From the cell containing the given text, extract its center point as [X, Y] coordinate. 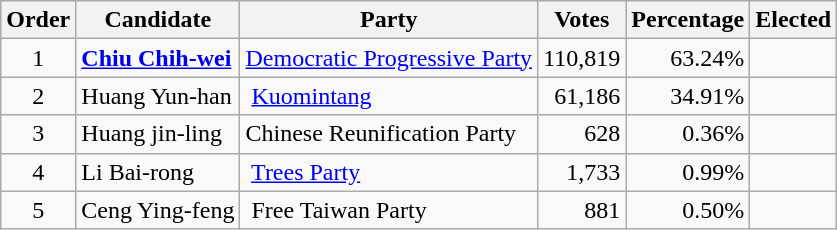
Huang jin-ling [158, 134]
Trees Party [389, 172]
Chinese Reunification Party [389, 134]
61,186 [582, 96]
1,733 [582, 172]
63.24% [688, 58]
628 [582, 134]
Li Bai-rong [158, 172]
Kuomintang [389, 96]
110,819 [582, 58]
1 [38, 58]
Free Taiwan Party [389, 210]
Huang Yun-han [158, 96]
881 [582, 210]
Chiu Chih-wei [158, 58]
Democratic Progressive Party [389, 58]
Party [389, 20]
Ceng Ying-feng [158, 210]
Votes [582, 20]
Elected [794, 20]
0.99% [688, 172]
3 [38, 134]
Percentage [688, 20]
Order [38, 20]
4 [38, 172]
0.50% [688, 210]
2 [38, 96]
Candidate [158, 20]
5 [38, 210]
0.36% [688, 134]
34.91% [688, 96]
